Output the (x, y) coordinate of the center of the cell containing the given text.  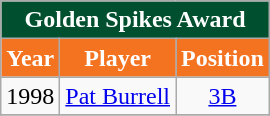
Position (223, 58)
1998 (30, 96)
Year (30, 58)
Player (118, 58)
Golden Spikes Award (136, 20)
3B (223, 96)
Pat Burrell (118, 96)
